Scan for the cell matching the given text and deliver its (X, Y) coordinate at center. 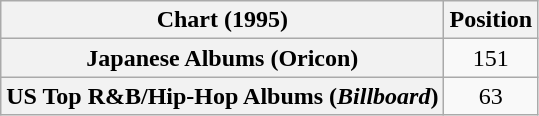
Position (491, 20)
Chart (1995) (222, 20)
151 (491, 58)
Japanese Albums (Oricon) (222, 58)
63 (491, 96)
US Top R&B/Hip-Hop Albums (Billboard) (222, 96)
